Identify which cell holds the provided text, then report its (X, Y) central coordinate. 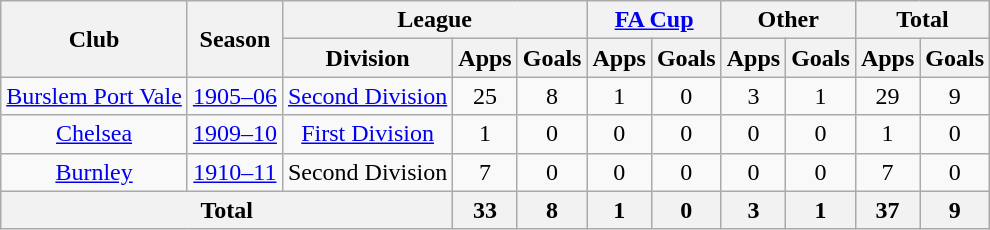
League (434, 20)
1905–06 (234, 96)
25 (485, 96)
Burslem Port Vale (94, 96)
37 (887, 210)
Division (367, 58)
Club (94, 39)
Other (788, 20)
Burnley (94, 172)
Chelsea (94, 134)
Season (234, 39)
1910–11 (234, 172)
First Division (367, 134)
FA Cup (654, 20)
33 (485, 210)
1909–10 (234, 134)
29 (887, 96)
